Determine the [x, y] coordinate at the center of the cell enclosing the given text.  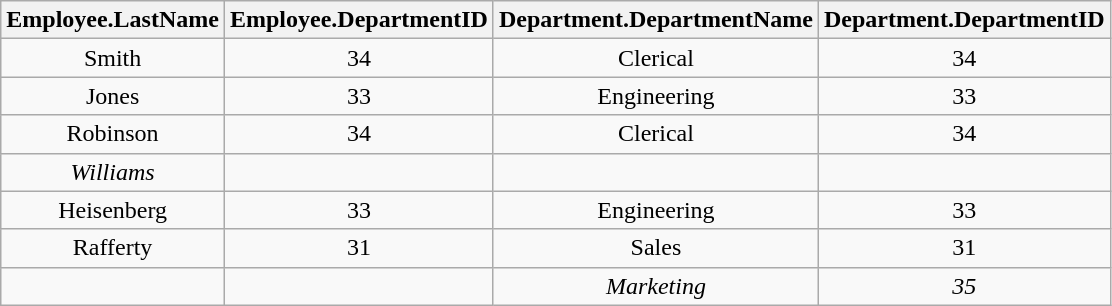
Rafferty [113, 248]
Department.DepartmentID [964, 20]
Smith [113, 58]
Jones [113, 96]
Employee.LastName [113, 20]
Sales [656, 248]
Williams [113, 172]
Marketing [656, 286]
Robinson [113, 134]
Department.DepartmentName [656, 20]
35 [964, 286]
Heisenberg [113, 210]
Employee.DepartmentID [358, 20]
